For the text-containing cell, return its midpoint in (x, y) coordinate format. 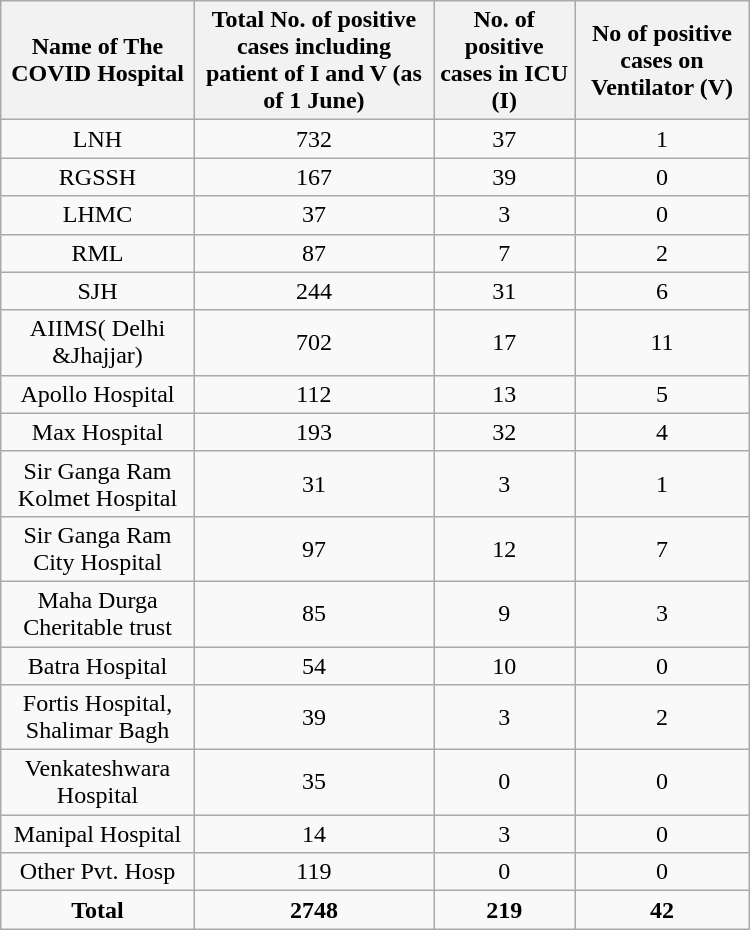
Apollo Hospital (98, 394)
11 (662, 342)
732 (314, 139)
Sir Ganga Ram City Hospital (98, 548)
167 (314, 177)
SJH (98, 291)
2748 (314, 910)
13 (504, 394)
Fortis Hospital, Shalimar Bagh (98, 718)
12 (504, 548)
6 (662, 291)
119 (314, 872)
Total No. of positive cases including patient of I and V (as of 1 June) (314, 60)
Manipal Hospital (98, 834)
Total (98, 910)
219 (504, 910)
Max Hospital (98, 432)
LNH (98, 139)
35 (314, 782)
LHMC (98, 215)
87 (314, 253)
32 (504, 432)
AIIMS( Delhi &Jhajjar) (98, 342)
Sir Ganga Ram Kolmet Hospital (98, 484)
Other Pvt. Hosp (98, 872)
Venkateshwara Hospital (98, 782)
No of positive cases on Ventilator (V) (662, 60)
4 (662, 432)
10 (504, 665)
702 (314, 342)
85 (314, 614)
112 (314, 394)
193 (314, 432)
RGSSH (98, 177)
54 (314, 665)
97 (314, 548)
Batra Hospital (98, 665)
Maha Durga Cheritable trust (98, 614)
Name of The COVID Hospital (98, 60)
9 (504, 614)
No. of positive cases in ICU (I) (504, 60)
17 (504, 342)
42 (662, 910)
14 (314, 834)
RML (98, 253)
5 (662, 394)
244 (314, 291)
